Pinpoint the cell where the given text exists, returning its [x, y] midpoint coordinate. 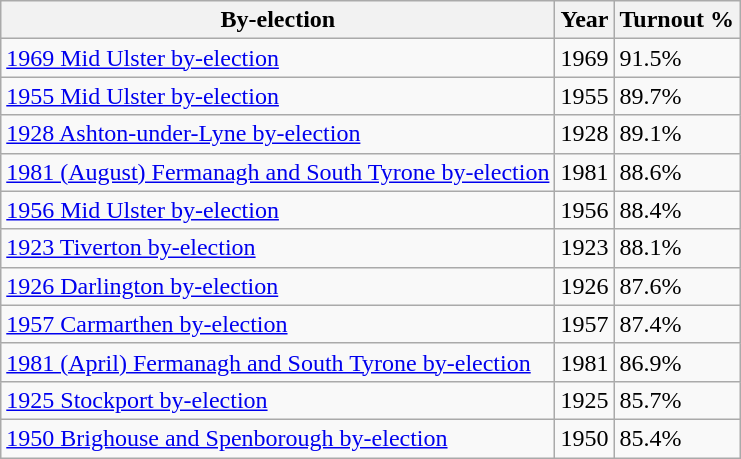
1969 Mid Ulster by-election [278, 58]
1925 [584, 400]
89.7% [677, 96]
1925 Stockport by-election [278, 400]
88.1% [677, 248]
1957 Carmarthen by-election [278, 324]
88.6% [677, 172]
1956 [584, 210]
1928 [584, 134]
86.9% [677, 362]
91.5% [677, 58]
1950 Brighouse and Spenborough by-election [278, 438]
1981 (August) Fermanagh and South Tyrone by-election [278, 172]
1926 [584, 286]
88.4% [677, 210]
89.1% [677, 134]
87.4% [677, 324]
By-election [278, 20]
1923 Tiverton by-election [278, 248]
87.6% [677, 286]
1926 Darlington by-election [278, 286]
1969 [584, 58]
Year [584, 20]
1981 (April) Fermanagh and South Tyrone by-election [278, 362]
1955 Mid Ulster by-election [278, 96]
1928 Ashton-under-Lyne by-election [278, 134]
1955 [584, 96]
85.4% [677, 438]
1950 [584, 438]
Turnout % [677, 20]
85.7% [677, 400]
1923 [584, 248]
1956 Mid Ulster by-election [278, 210]
1957 [584, 324]
